Return the (x, y) coordinate for the center point of the cell that contains the specified text.  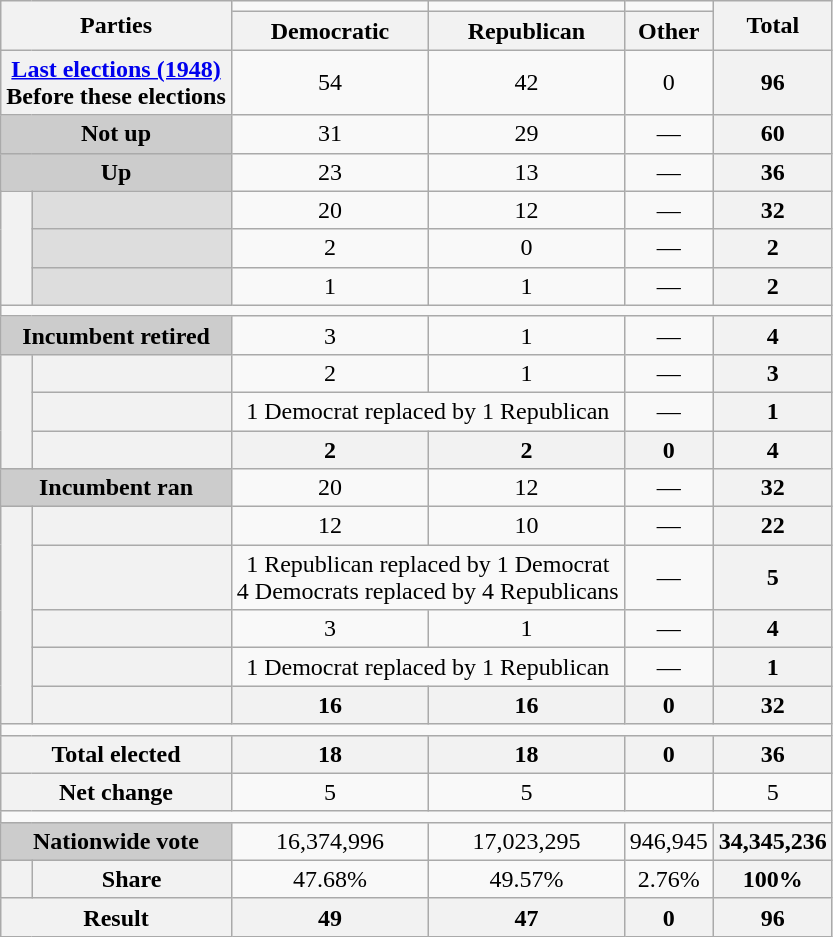
Last elections (1948)Before these elections (116, 82)
22 (772, 526)
17,023,295 (527, 841)
Incumbent retired (116, 335)
Share (132, 879)
Other (668, 31)
Up (116, 172)
946,945 (668, 841)
Nationwide vote (116, 841)
Net change (116, 792)
Incumbent ran (116, 488)
16,374,996 (330, 841)
60 (772, 134)
47.68% (330, 879)
47 (527, 917)
10 (527, 526)
1 Republican replaced by 1 Democrat4 Democrats replaced by 4 Republicans (428, 578)
Not up (116, 134)
Democratic (330, 31)
49 (330, 917)
100% (772, 879)
13 (527, 172)
Total elected (116, 754)
54 (330, 82)
31 (330, 134)
34,345,236 (772, 841)
29 (527, 134)
Parties (116, 26)
42 (527, 82)
23 (330, 172)
49.57% (527, 879)
2.76% (668, 879)
Republican (527, 31)
Total (772, 26)
Result (116, 917)
